Determine the (x, y) coordinate at the center of the cell enclosing the given text.  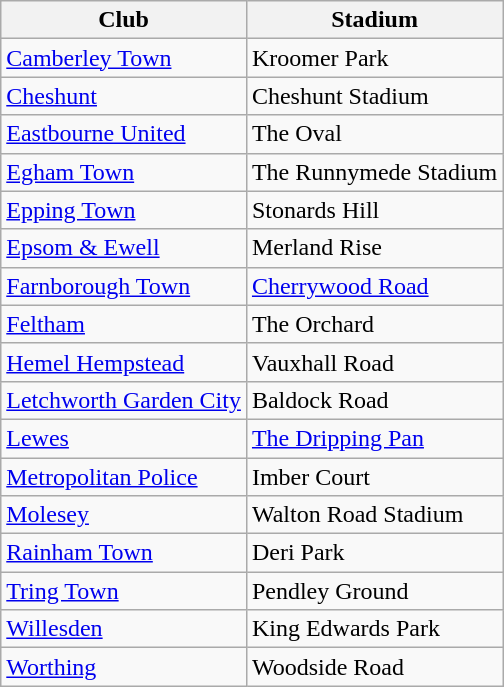
Eastbourne United (124, 134)
Deri Park (374, 553)
Vauxhall Road (374, 362)
Molesey (124, 515)
The Orchard (374, 324)
Cherrywood Road (374, 286)
King Edwards Park (374, 629)
Farnborough Town (124, 286)
Tring Town (124, 591)
Merland Rise (374, 248)
The Runnymede Stadium (374, 172)
Camberley Town (124, 58)
The Dripping Pan (374, 438)
Pendley Ground (374, 591)
Stadium (374, 20)
Imber Court (374, 477)
Lewes (124, 438)
Epsom & Ewell (124, 248)
Hemel Hempstead (124, 362)
Baldock Road (374, 400)
Walton Road Stadium (374, 515)
Willesden (124, 629)
Rainham Town (124, 553)
Club (124, 20)
Cheshunt Stadium (374, 96)
The Oval (374, 134)
Epping Town (124, 210)
Cheshunt (124, 96)
Feltham (124, 324)
Letchworth Garden City (124, 400)
Egham Town (124, 172)
Worthing (124, 667)
Metropolitan Police (124, 477)
Woodside Road (374, 667)
Kroomer Park (374, 58)
Stonards Hill (374, 210)
